Identify which cell holds the provided text, then report its [X, Y] central coordinate. 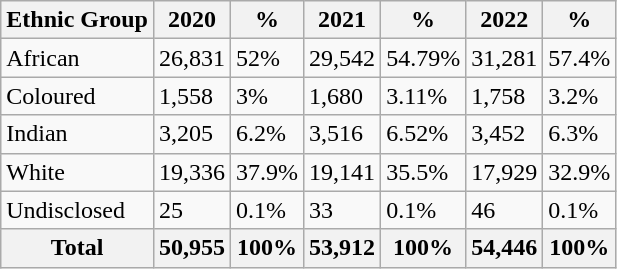
Undisclosed [78, 210]
35.5% [424, 172]
54.79% [424, 58]
53,912 [342, 248]
26,831 [192, 58]
19,141 [342, 172]
52% [266, 58]
6.2% [266, 134]
37.9% [266, 172]
1,558 [192, 96]
3,205 [192, 134]
17,929 [504, 172]
1,758 [504, 96]
33 [342, 210]
19,336 [192, 172]
46 [504, 210]
29,542 [342, 58]
31,281 [504, 58]
3,452 [504, 134]
African [78, 58]
Ethnic Group [78, 20]
2022 [504, 20]
25 [192, 210]
3,516 [342, 134]
White [78, 172]
3.2% [580, 96]
50,955 [192, 248]
32.9% [580, 172]
3.11% [424, 96]
Coloured [78, 96]
Indian [78, 134]
1,680 [342, 96]
3% [266, 96]
6.3% [580, 134]
2020 [192, 20]
2021 [342, 20]
54,446 [504, 248]
57.4% [580, 58]
Total [78, 248]
6.52% [424, 134]
